Output the [X, Y] coordinate of the center of the cell containing the given text.  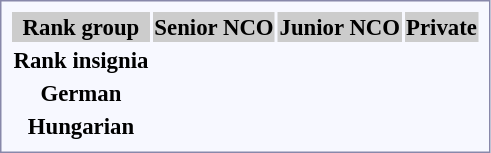
Junior NCO [340, 27]
Rank insignia [81, 60]
Senior NCO [214, 27]
Hungarian [81, 126]
Rank group [81, 27]
German [81, 93]
Private [442, 27]
